Extract the [X, Y] coordinate from the center of the cell holding the provided text.  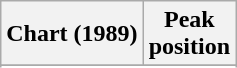
Chart (1989) [72, 34]
Peakposition [189, 34]
